Return (X, Y) of the center of cell containing provided text 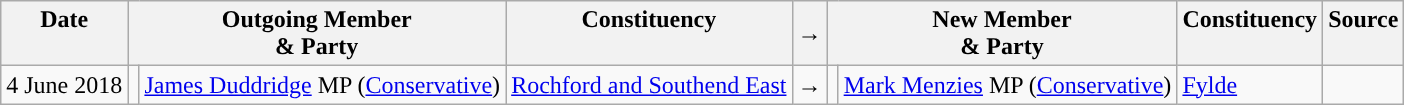
New Member& Party (1002, 34)
4 June 2018 (64, 85)
Outgoing Member& Party (317, 34)
Source (1364, 34)
Mark Menzies MP (Conservative) (1008, 85)
Date (64, 34)
Rochford and Southend East (649, 85)
James Duddridge MP (Conservative) (322, 85)
Fylde (1250, 85)
